Locate the cell with the specified text and output its [X, Y] center coordinate. 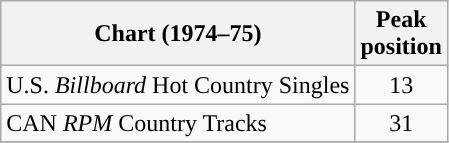
U.S. Billboard Hot Country Singles [178, 85]
13 [401, 85]
31 [401, 123]
Chart (1974–75) [178, 34]
Peakposition [401, 34]
CAN RPM Country Tracks [178, 123]
